Output the (x, y) coordinate of the center of the cell containing the given text.  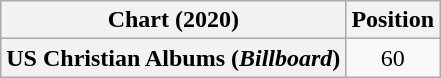
60 (393, 58)
Chart (2020) (174, 20)
Position (393, 20)
US Christian Albums (Billboard) (174, 58)
